For the text-containing cell, return its midpoint in (X, Y) coordinate format. 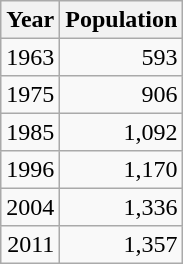
Year (30, 20)
906 (122, 94)
1,092 (122, 132)
2011 (30, 244)
1,357 (122, 244)
1,170 (122, 170)
1985 (30, 132)
Population (122, 20)
1975 (30, 94)
1,336 (122, 206)
2004 (30, 206)
1996 (30, 170)
1963 (30, 56)
593 (122, 56)
